Pinpoint the cell where the given text exists, returning its [X, Y] midpoint coordinate. 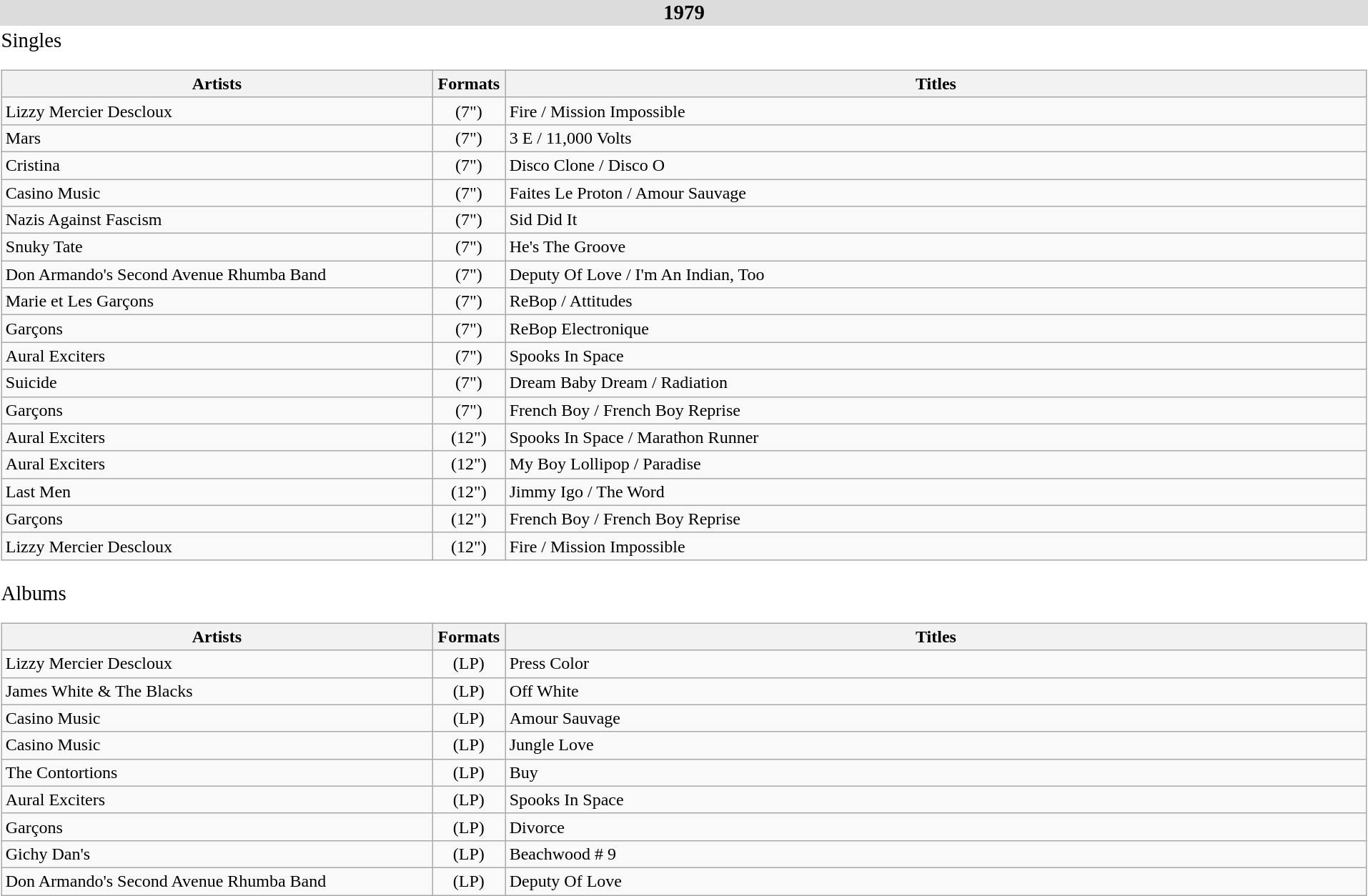
Jimmy Igo / The Word [936, 492]
3 E / 11,000 Volts [936, 138]
My Boy Lollipop / Paradise [936, 464]
Jungle Love [936, 745]
James White & The Blacks [217, 691]
Gichy Dan's [217, 854]
Last Men [217, 492]
Beachwood # 9 [936, 854]
Sid Did It [936, 220]
Suicide [217, 383]
Press Color [936, 664]
The Contortions [217, 772]
Disco Clone / Disco O [936, 165]
Buy [936, 772]
Snuky Tate [217, 247]
Off White [936, 691]
Cristina [217, 165]
Mars [217, 138]
Faites Le Proton / Amour Sauvage [936, 192]
He's The Groove [936, 247]
Spooks In Space / Marathon Runner [936, 437]
Nazis Against Fascism [217, 220]
Marie et Les Garçons [217, 302]
ReBop / Attitudes [936, 302]
Dream Baby Dream / Radiation [936, 383]
ReBop Electronique [936, 329]
Deputy Of Love [936, 881]
Divorce [936, 827]
1979 [684, 13]
Deputy Of Love / I'm An Indian, Too [936, 274]
Amour Sauvage [936, 718]
